Capture the cell that displays the provided text and extract its [x, y] central coordinate. 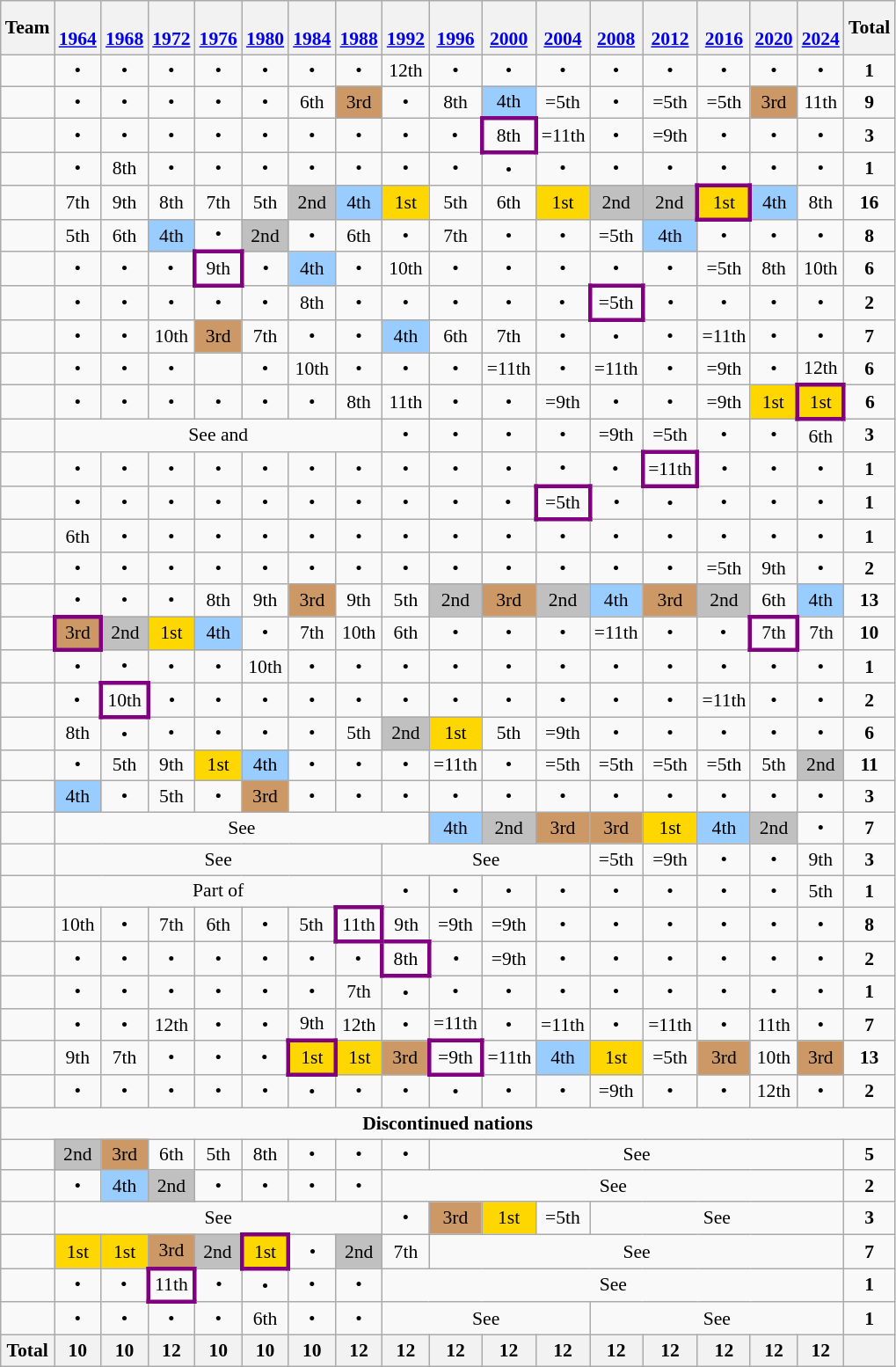
1968 [125, 28]
1964 [77, 28]
2012 [670, 28]
1996 [455, 28]
5 [869, 1155]
2004 [563, 28]
1976 [218, 28]
1980 [266, 28]
2024 [821, 28]
2000 [508, 28]
1984 [311, 28]
1992 [406, 28]
1972 [171, 28]
2016 [724, 28]
Team [28, 28]
Part of [218, 892]
16 [869, 202]
9 [869, 102]
1988 [359, 28]
Discontinued nations [448, 1123]
2020 [774, 28]
2008 [616, 28]
11 [869, 765]
See and [218, 436]
